Search for the cell housing the specified text and yield its (X, Y) center coordinate. 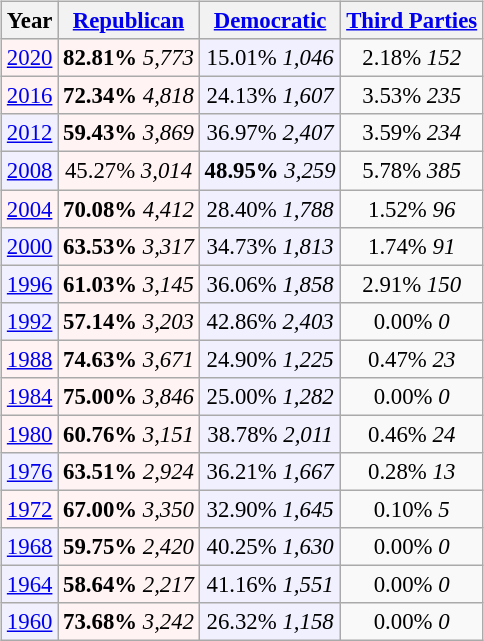
73.68% 3,242 (129, 622)
24.90% 1,225 (270, 359)
82.81% 5,773 (129, 58)
1972 (30, 509)
3.53% 235 (412, 96)
1988 (30, 359)
Year (30, 21)
Democratic (270, 21)
2.91% 150 (412, 284)
Third Parties (412, 21)
15.01% 1,046 (270, 58)
0.28% 13 (412, 472)
58.64% 2,217 (129, 584)
38.78% 2,011 (270, 434)
1968 (30, 547)
32.90% 1,645 (270, 509)
24.13% 1,607 (270, 96)
61.03% 3,145 (129, 284)
60.76% 3,151 (129, 434)
1976 (30, 472)
63.53% 3,317 (129, 246)
70.08% 4,412 (129, 209)
28.40% 1,788 (270, 209)
Republican (129, 21)
2012 (30, 133)
2016 (30, 96)
2020 (30, 58)
0.47% 23 (412, 359)
57.14% 3,203 (129, 321)
59.75% 2,420 (129, 547)
1992 (30, 321)
36.06% 1,858 (270, 284)
74.63% 3,671 (129, 359)
72.34% 4,818 (129, 96)
41.16% 1,551 (270, 584)
1.74% 91 (412, 246)
1960 (30, 622)
1980 (30, 434)
1984 (30, 396)
5.78% 385 (412, 171)
59.43% 3,869 (129, 133)
26.32% 1,158 (270, 622)
40.25% 1,630 (270, 547)
67.00% 3,350 (129, 509)
75.00% 3,846 (129, 396)
36.21% 1,667 (270, 472)
36.97% 2,407 (270, 133)
2008 (30, 171)
34.73% 1,813 (270, 246)
63.51% 2,924 (129, 472)
25.00% 1,282 (270, 396)
1996 (30, 284)
42.86% 2,403 (270, 321)
1.52% 96 (412, 209)
0.46% 24 (412, 434)
1964 (30, 584)
45.27% 3,014 (129, 171)
3.59% 234 (412, 133)
48.95% 3,259 (270, 171)
2000 (30, 246)
2004 (30, 209)
2.18% 152 (412, 58)
0.10% 5 (412, 509)
